Determine the [x, y] coordinate at the center of the cell enclosing the given text.  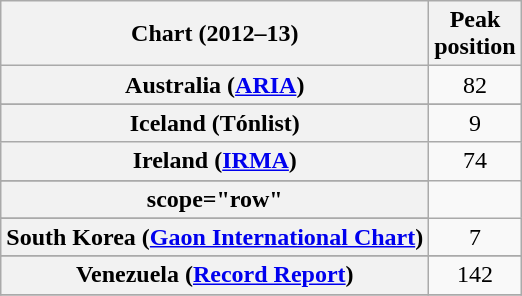
Peakposition [475, 34]
Iceland (Tónlist) [215, 123]
Australia (ARIA) [215, 85]
Ireland (IRMA) [215, 161]
74 [475, 161]
South Korea (Gaon International Chart) [215, 237]
Chart (2012–13) [215, 34]
scope="row" [215, 199]
142 [475, 275]
82 [475, 85]
7 [475, 237]
Venezuela (Record Report) [215, 275]
9 [475, 123]
